Return [X, Y] of the center of cell containing provided text 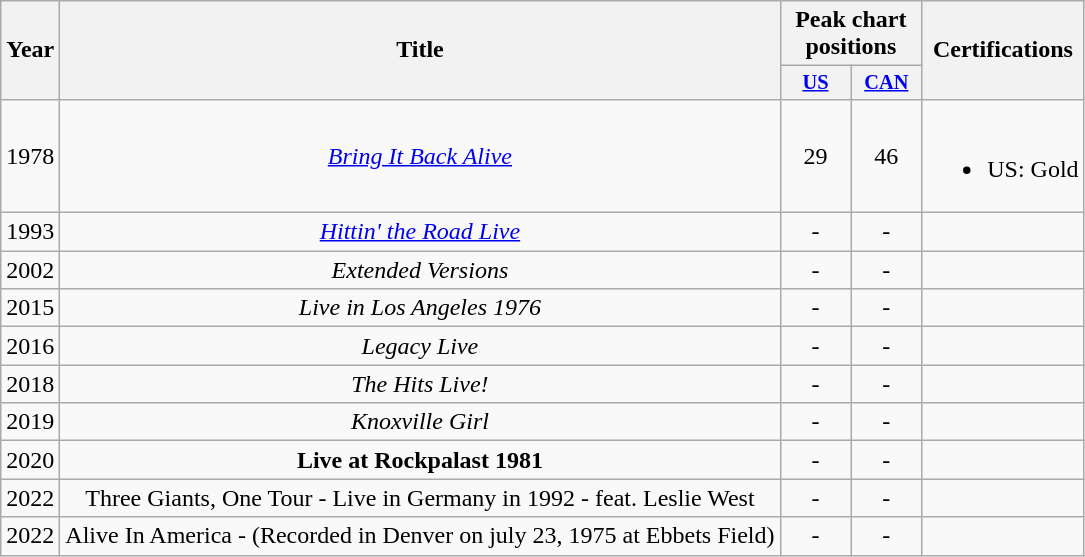
Year [30, 50]
Alive In America - (Recorded in Denver on july 23, 1975 at Ebbets Field) [420, 536]
Legacy Live [420, 346]
2002 [30, 270]
Live at Rockpalast 1981 [420, 460]
1993 [30, 232]
Knoxville Girl [420, 422]
Live in Los Angeles 1976 [420, 308]
2020 [30, 460]
2018 [30, 384]
46 [886, 156]
US [816, 83]
CAN [886, 83]
29 [816, 156]
2016 [30, 346]
1978 [30, 156]
Extended Versions [420, 270]
Three Giants, One Tour - Live in Germany in 1992 - feat. Leslie West [420, 498]
US: Gold [1003, 156]
Peak chart positions [851, 34]
2019 [30, 422]
The Hits Live! [420, 384]
Hittin' the Road Live [420, 232]
2015 [30, 308]
Bring It Back Alive [420, 156]
Certifications [1003, 50]
Title [420, 50]
